Return the [x, y] coordinate for the center point of the cell that contains the specified text.  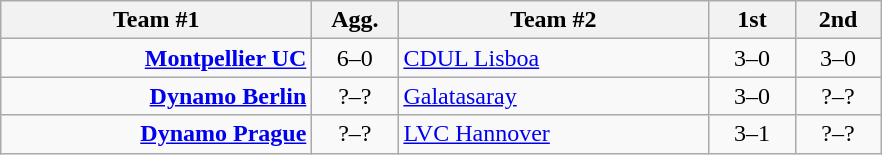
Dynamo Berlin [156, 96]
Agg. [355, 20]
Team #2 [554, 20]
6–0 [355, 58]
Galatasaray [554, 96]
Dynamo Prague [156, 134]
2nd [838, 20]
Team #1 [156, 20]
LVC Hannover [554, 134]
CDUL Lisboa [554, 58]
Montpellier UC [156, 58]
1st [752, 20]
3–1 [752, 134]
